Return [X, Y] of the center of cell containing provided text 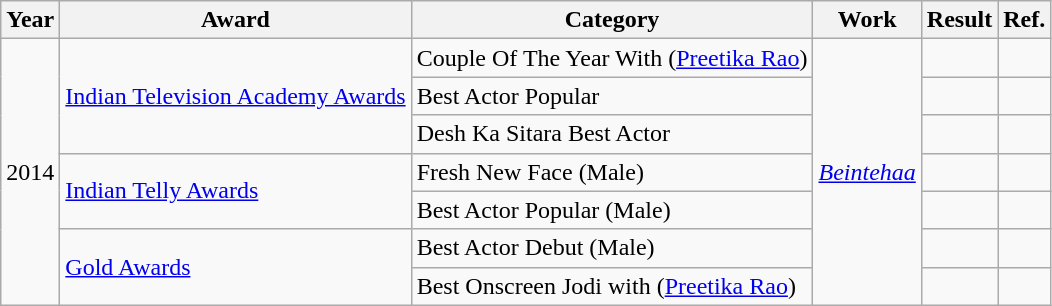
Indian Telly Awards [236, 191]
Fresh New Face (Male) [612, 172]
Award [236, 20]
Best Actor Popular (Male) [612, 210]
Year [30, 20]
Couple Of The Year With (Preetika Rao) [612, 58]
Result [959, 20]
2014 [30, 172]
Indian Television Academy Awards [236, 96]
Ref. [1024, 20]
Best Actor Debut (Male) [612, 248]
Desh Ka Sitara Best Actor [612, 134]
Best Actor Popular [612, 96]
Gold Awards [236, 267]
Work [867, 20]
Beintehaa [867, 172]
Category [612, 20]
Best Onscreen Jodi with (Preetika Rao) [612, 286]
